Provide the [x, y] coordinate of the cell's center where the given text is located.  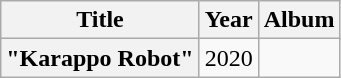
2020 [228, 58]
Album [299, 20]
Title [100, 20]
"Karappo Robot" [100, 58]
Year [228, 20]
